Determine the [X, Y] coordinate at the center of the cell enclosing the given text.  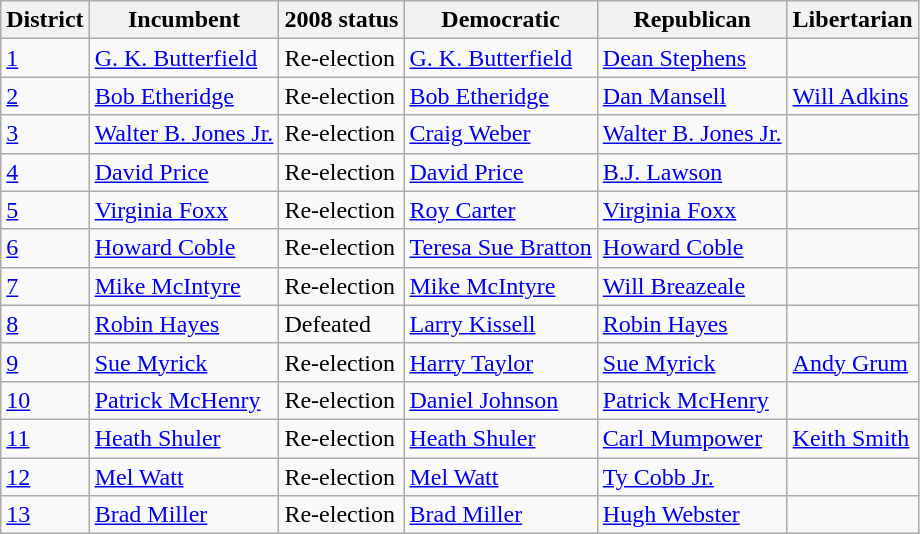
Carl Mumpower [692, 438]
13 [45, 515]
Roy Carter [500, 210]
6 [45, 248]
District [45, 20]
Andy Grum [852, 362]
Will Adkins [852, 96]
9 [45, 362]
Hugh Webster [692, 515]
Dan Mansell [692, 96]
Keith Smith [852, 438]
12 [45, 477]
Republican [692, 20]
2 [45, 96]
Democratic [500, 20]
Libertarian [852, 20]
Ty Cobb Jr. [692, 477]
3 [45, 134]
Harry Taylor [500, 362]
5 [45, 210]
Larry Kissell [500, 324]
8 [45, 324]
4 [45, 172]
10 [45, 400]
Dean Stephens [692, 58]
Defeated [342, 324]
Will Breazeale [692, 286]
1 [45, 58]
7 [45, 286]
Daniel Johnson [500, 400]
B.J. Lawson [692, 172]
11 [45, 438]
2008 status [342, 20]
Incumbent [184, 20]
Craig Weber [500, 134]
Teresa Sue Bratton [500, 248]
